Find where the given text appears and provide that cell's center as [X, Y] coordinate. 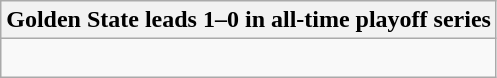
Golden State leads 1–0 in all-time playoff series [249, 20]
